Return the (x, y) coordinate for the center point of the cell that contains the specified text.  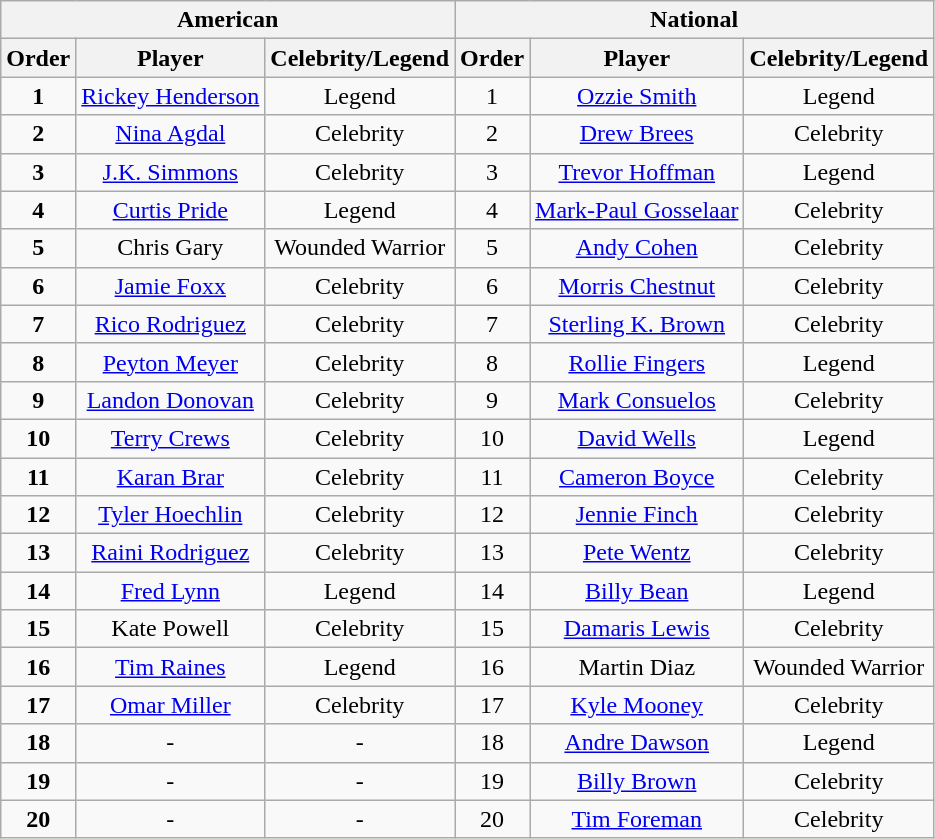
Terry Crews (170, 438)
Sterling K. Brown (637, 324)
Mark-Paul Gosselaar (637, 210)
J.K. Simmons (170, 172)
Andre Dawson (637, 743)
Curtis Pride (170, 210)
David Wells (637, 438)
Karan Brar (170, 477)
Rico Rodriguez (170, 324)
Pete Wentz (637, 553)
Jennie Finch (637, 515)
American (228, 20)
Rollie Fingers (637, 362)
Kyle Mooney (637, 705)
Trevor Hoffman (637, 172)
Drew Brees (637, 134)
Tim Foreman (637, 819)
Raini Rodriguez (170, 553)
Jamie Foxx (170, 286)
Ozzie Smith (637, 96)
Fred Lynn (170, 591)
Rickey Henderson (170, 96)
Morris Chestnut (637, 286)
Damaris Lewis (637, 629)
Omar Miller (170, 705)
Nina Agdal (170, 134)
Chris Gary (170, 248)
Tyler Hoechlin (170, 515)
Kate Powell (170, 629)
Peyton Meyer (170, 362)
Mark Consuelos (637, 400)
Billy Bean (637, 591)
Cameron Boyce (637, 477)
Billy Brown (637, 781)
National (694, 20)
Tim Raines (170, 667)
Landon Donovan (170, 400)
Martin Diaz (637, 667)
Andy Cohen (637, 248)
